Capture the cell that displays the provided text and extract its (x, y) central coordinate. 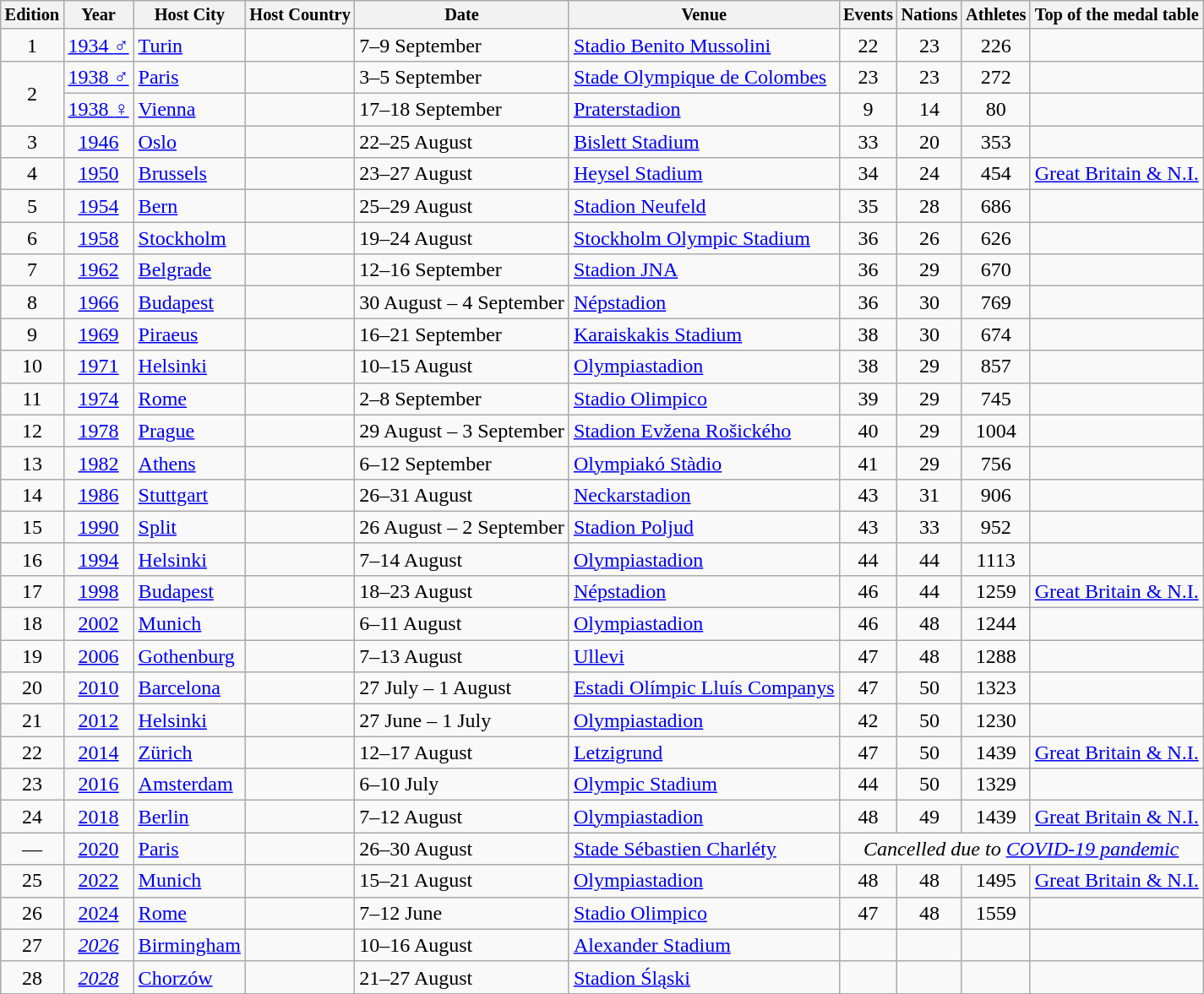
— (32, 849)
Top of the medal table (1117, 15)
Stockholm (189, 238)
1969 (98, 334)
41 (869, 463)
Nations (929, 15)
16 (32, 559)
Stockholm Olympic Stadium (704, 238)
10–15 August (462, 367)
1974 (98, 399)
18–23 August (462, 591)
25–29 August (462, 206)
17 (32, 591)
29 August – 3 September (462, 431)
745 (995, 399)
Athens (189, 463)
21–27 August (462, 977)
30 August – 4 September (462, 302)
1495 (995, 881)
6 (32, 238)
2026 (98, 945)
Brussels (189, 174)
26 August – 2 September (462, 527)
5 (32, 206)
Bern (189, 206)
2022 (98, 881)
1962 (98, 270)
Piraeus (189, 334)
12–16 September (462, 270)
Zürich (189, 752)
1288 (995, 656)
Stadion Evžena Rošického (704, 431)
Alexander Stadium (704, 945)
Karaiskakis Stadium (704, 334)
272 (995, 77)
10–16 August (462, 945)
16–21 September (462, 334)
Stadion Neufeld (704, 206)
1998 (98, 591)
226 (995, 45)
1113 (995, 559)
2020 (98, 849)
1329 (995, 785)
25 (32, 881)
17–18 September (462, 110)
Letzigrund (704, 752)
Olympiakó Stàdio (704, 463)
Estadi Olímpic Lluís Companys (704, 688)
2012 (98, 720)
3–5 September (462, 77)
Olympic Stadium (704, 785)
2016 (98, 785)
26–30 August (462, 849)
Stadion JNA (704, 270)
1971 (98, 367)
7–12 August (462, 817)
2–8 September (462, 399)
674 (995, 334)
Ullevi (704, 656)
Bislett Stadium (704, 142)
7–9 September (462, 45)
2010 (98, 688)
2028 (98, 977)
906 (995, 495)
34 (869, 174)
Oslo (189, 142)
80 (995, 110)
1938 ♂ (98, 77)
7–14 August (462, 559)
2 (32, 93)
Heysel Stadium (704, 174)
10 (32, 367)
6–11 August (462, 624)
42 (869, 720)
Events (869, 15)
Venue (704, 15)
857 (995, 367)
7–12 June (462, 913)
1259 (995, 591)
Stuttgart (189, 495)
7 (32, 270)
Host City (189, 15)
Stadion Śląski (704, 977)
952 (995, 527)
15 (32, 527)
Birmingham (189, 945)
Neckarstadion (704, 495)
11 (32, 399)
1950 (98, 174)
2024 (98, 913)
686 (995, 206)
454 (995, 174)
1990 (98, 527)
Stade Olympique de Colombes (704, 77)
31 (929, 495)
27 June – 1 July (462, 720)
3 (32, 142)
1966 (98, 302)
670 (995, 270)
1934 ♂ (98, 45)
Belgrade (189, 270)
Praterstadion (704, 110)
769 (995, 302)
4 (32, 174)
1 (32, 45)
Gothenburg (189, 656)
1323 (995, 688)
Vienna (189, 110)
Split (189, 527)
Stade Sébastien Charléty (704, 849)
1994 (98, 559)
1559 (995, 913)
22–25 August (462, 142)
21 (32, 720)
Prague (189, 431)
7–13 August (462, 656)
Athletes (995, 15)
40 (869, 431)
Cancelled due to COVID-19 pandemic (1021, 849)
Host Country (299, 15)
Barcelona (189, 688)
12 (32, 431)
Stadion Poljud (704, 527)
1978 (98, 431)
Chorzów (189, 977)
27 July – 1 August (462, 688)
19–24 August (462, 238)
Berlin (189, 817)
353 (995, 142)
12–17 August (462, 752)
Stadio Benito Mussolini (704, 45)
Date (462, 15)
2014 (98, 752)
2002 (98, 624)
Edition (32, 15)
8 (32, 302)
6–10 July (462, 785)
Year (98, 15)
1230 (995, 720)
35 (869, 206)
1244 (995, 624)
13 (32, 463)
1982 (98, 463)
2006 (98, 656)
756 (995, 463)
49 (929, 817)
6–12 September (462, 463)
Amsterdam (189, 785)
15–21 August (462, 881)
1004 (995, 431)
19 (32, 656)
26–31 August (462, 495)
23–27 August (462, 174)
Turin (189, 45)
1954 (98, 206)
1946 (98, 142)
626 (995, 238)
27 (32, 945)
2018 (98, 817)
39 (869, 399)
18 (32, 624)
1938 ♀ (98, 110)
1958 (98, 238)
1986 (98, 495)
